Extract the (x, y) coordinate from the center of the cell holding the provided text.  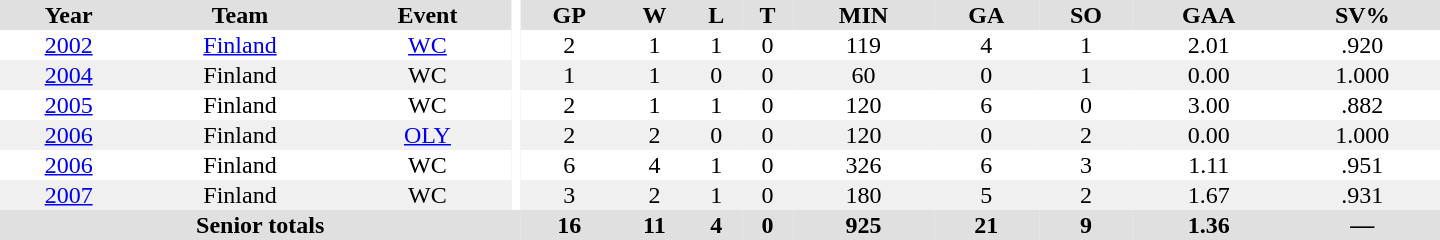
2005 (68, 105)
2004 (68, 75)
OLY (428, 135)
SV% (1362, 15)
11 (654, 225)
.951 (1362, 165)
Senior totals (260, 225)
3.00 (1209, 105)
1.67 (1209, 195)
MIN (864, 15)
Event (428, 15)
W (654, 15)
GA (986, 15)
326 (864, 165)
L (716, 15)
2.01 (1209, 45)
1.11 (1209, 165)
60 (864, 75)
Year (68, 15)
21 (986, 225)
.882 (1362, 105)
9 (1086, 225)
.920 (1362, 45)
— (1362, 225)
119 (864, 45)
GP (569, 15)
180 (864, 195)
.931 (1362, 195)
2007 (68, 195)
T (768, 15)
Team (240, 15)
925 (864, 225)
16 (569, 225)
2002 (68, 45)
SO (1086, 15)
5 (986, 195)
1.36 (1209, 225)
GAA (1209, 15)
